From the cell containing the given text, extract its center point as [x, y] coordinate. 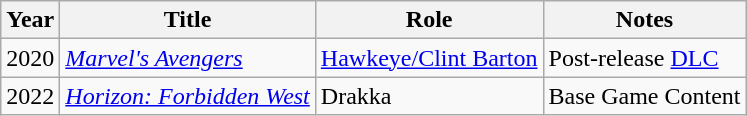
Horizon: Forbidden West [188, 96]
Hawkeye/Clint Barton [429, 58]
Year [30, 20]
2022 [30, 96]
Title [188, 20]
Notes [644, 20]
Post-release DLC [644, 58]
2020 [30, 58]
Base Game Content [644, 96]
Marvel's Avengers [188, 58]
Drakka [429, 96]
Role [429, 20]
